Identify which cell holds the provided text, then report its [X, Y] central coordinate. 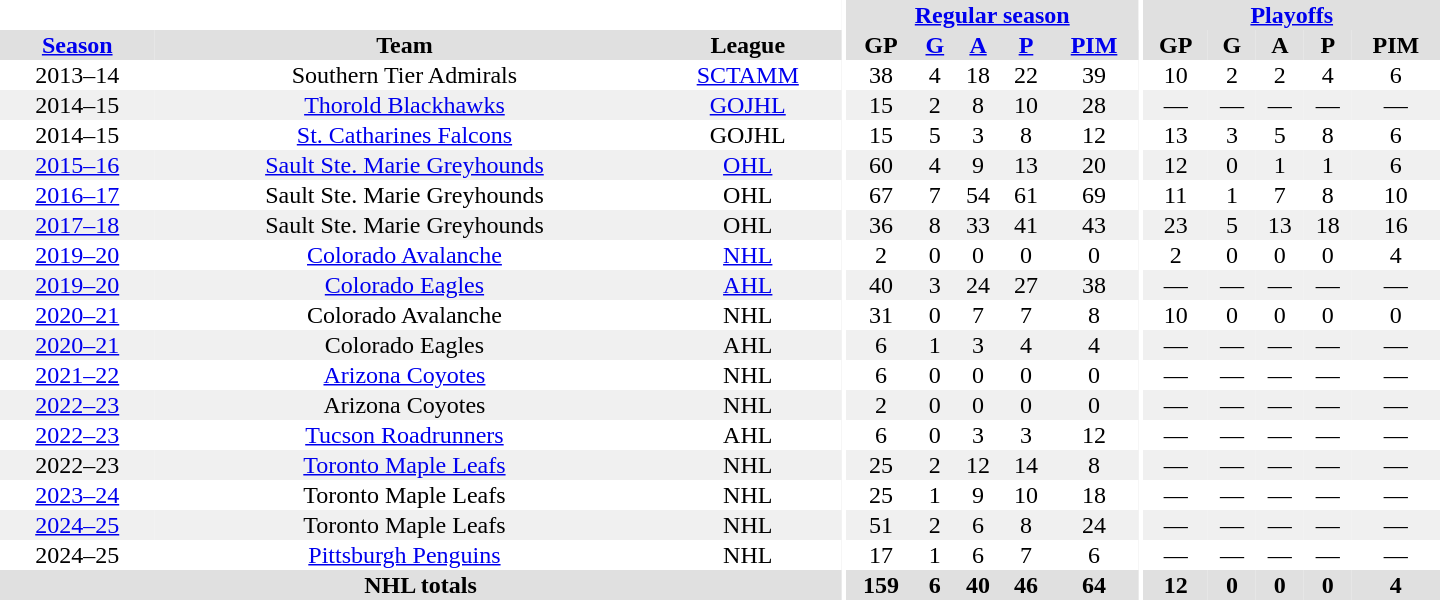
St. Catharines Falcons [404, 135]
11 [1175, 195]
Southern Tier Admirals [404, 75]
20 [1094, 165]
17 [880, 555]
54 [978, 195]
14 [1026, 465]
51 [880, 525]
39 [1094, 75]
61 [1026, 195]
2016–17 [77, 195]
64 [1094, 585]
Tucson Roadrunners [404, 435]
League [748, 45]
Thorold Blackhawks [404, 105]
16 [1396, 225]
2015–16 [77, 165]
2013–14 [77, 75]
41 [1026, 225]
23 [1175, 225]
31 [880, 315]
2017–18 [77, 225]
43 [1094, 225]
Team [404, 45]
22 [1026, 75]
Pittsburgh Penguins [404, 555]
36 [880, 225]
46 [1026, 585]
2023–24 [77, 495]
SCTAMM [748, 75]
60 [880, 165]
Season [77, 45]
33 [978, 225]
28 [1094, 105]
Playoffs [1292, 15]
27 [1026, 285]
67 [880, 195]
2021–22 [77, 375]
159 [880, 585]
NHL totals [420, 585]
Regular season [992, 15]
69 [1094, 195]
